Return (X, Y) of the center of cell containing provided text 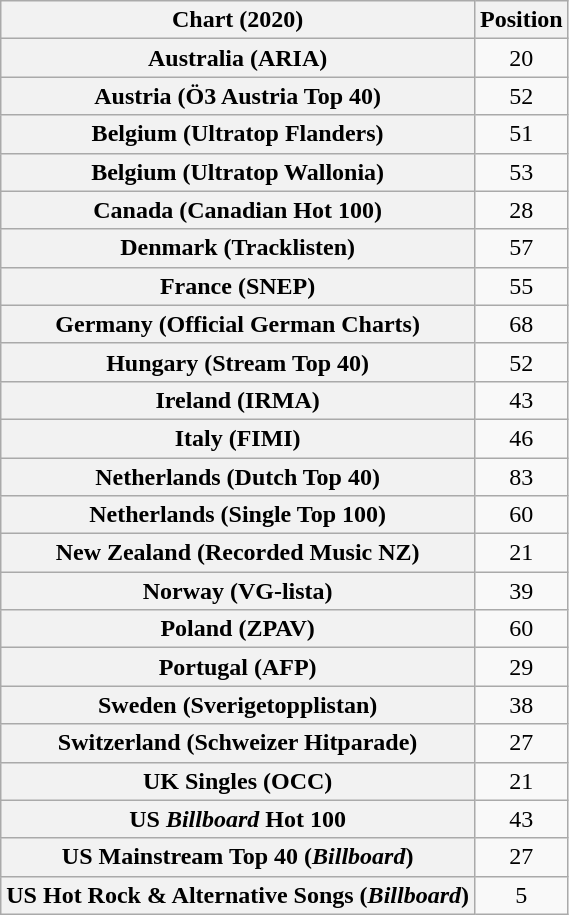
Belgium (Ultratop Flanders) (238, 134)
68 (521, 324)
Norway (VG-lista) (238, 591)
Germany (Official German Charts) (238, 324)
55 (521, 286)
29 (521, 667)
Canada (Canadian Hot 100) (238, 210)
Italy (FIMI) (238, 438)
UK Singles (OCC) (238, 781)
Denmark (Tracklisten) (238, 248)
Austria (Ö3 Austria Top 40) (238, 96)
US Mainstream Top 40 (Billboard) (238, 857)
Portugal (AFP) (238, 667)
51 (521, 134)
20 (521, 58)
New Zealand (Recorded Music NZ) (238, 553)
38 (521, 705)
Position (521, 20)
83 (521, 477)
46 (521, 438)
Poland (ZPAV) (238, 629)
Belgium (Ultratop Wallonia) (238, 172)
Sweden (Sverigetopplistan) (238, 705)
US Hot Rock & Alternative Songs (Billboard) (238, 895)
Australia (ARIA) (238, 58)
5 (521, 895)
39 (521, 591)
Netherlands (Dutch Top 40) (238, 477)
France (SNEP) (238, 286)
Chart (2020) (238, 20)
Switzerland (Schweizer Hitparade) (238, 743)
53 (521, 172)
28 (521, 210)
Hungary (Stream Top 40) (238, 362)
US Billboard Hot 100 (238, 819)
Ireland (IRMA) (238, 400)
57 (521, 248)
Netherlands (Single Top 100) (238, 515)
